Detect which cell encompasses the target text, then output its (X, Y) center coordinate. 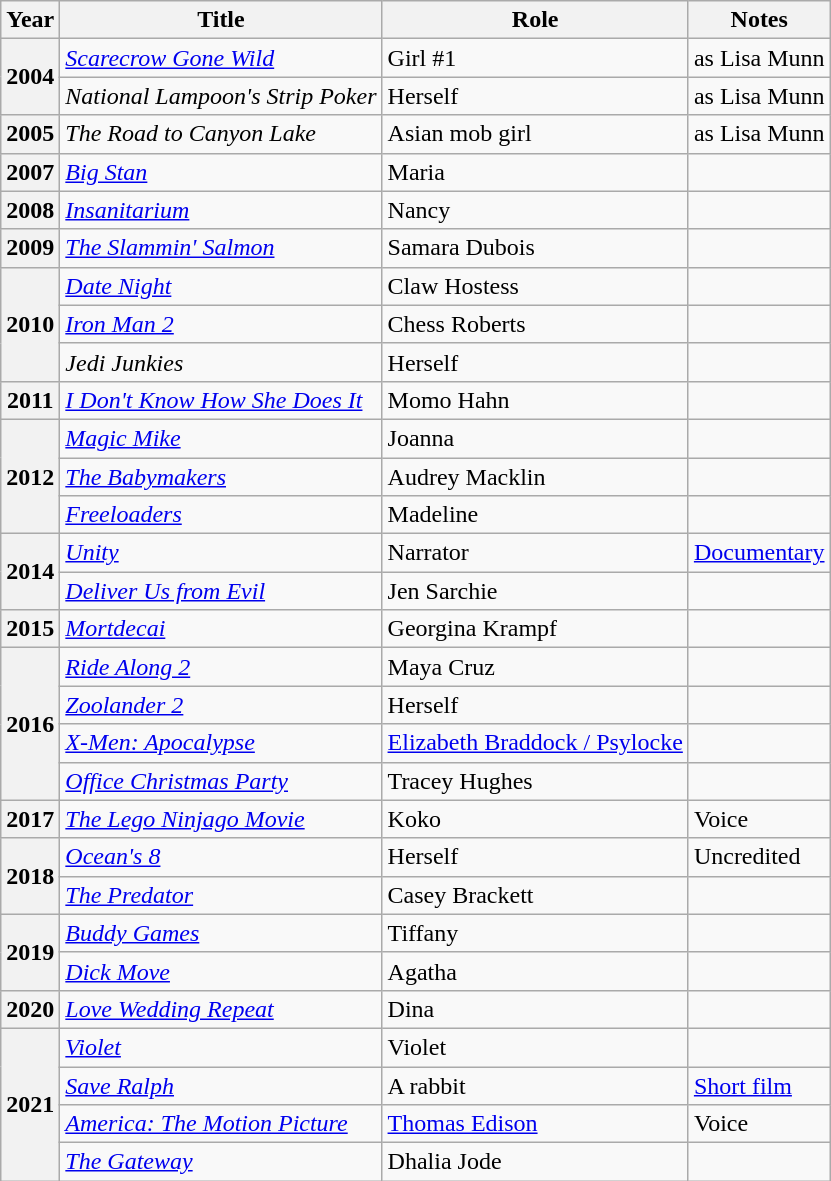
Love Wedding Repeat (221, 1009)
Maria (535, 172)
2007 (30, 172)
Elizabeth Braddock / Psylocke (535, 743)
2008 (30, 210)
2021 (30, 1104)
2018 (30, 876)
Documentary (759, 553)
Jedi Junkies (221, 362)
Big Stan (221, 172)
Nancy (535, 210)
Dhalia Jode (535, 1162)
Jen Sarchie (535, 591)
Koko (535, 819)
Notes (759, 20)
I Don't Know How She Does It (221, 400)
Mortdecai (221, 629)
2009 (30, 248)
Short film (759, 1085)
Joanna (535, 438)
Tiffany (535, 933)
Date Night (221, 286)
2017 (30, 819)
The Road to Canyon Lake (221, 134)
Magic Mike (221, 438)
Deliver Us from Evil (221, 591)
The Gateway (221, 1162)
Agatha (535, 971)
Asian mob girl (535, 134)
Zoolander 2 (221, 705)
Chess Roberts (535, 324)
The Lego Ninjago Movie (221, 819)
2014 (30, 572)
Madeline (535, 515)
The Predator (221, 895)
Samara Dubois (535, 248)
Dick Move (221, 971)
Casey Brackett (535, 895)
Scarecrow Gone Wild (221, 58)
Iron Man 2 (221, 324)
Ride Along 2 (221, 667)
Year (30, 20)
Ocean's 8 (221, 857)
Dina (535, 1009)
2019 (30, 952)
A rabbit (535, 1085)
National Lampoon's Strip Poker (221, 96)
2011 (30, 400)
2015 (30, 629)
The Slammin' Salmon (221, 248)
2010 (30, 324)
Girl #1 (535, 58)
America: The Motion Picture (221, 1124)
Insanitarium (221, 210)
Maya Cruz (535, 667)
The Babymakers (221, 477)
Unity (221, 553)
2004 (30, 77)
Buddy Games (221, 933)
Freeloaders (221, 515)
Momo Hahn (535, 400)
Georgina Krampf (535, 629)
Role (535, 20)
Office Christmas Party (221, 781)
Title (221, 20)
Claw Hostess (535, 286)
2020 (30, 1009)
2012 (30, 476)
Uncredited (759, 857)
X-Men: Apocalypse (221, 743)
2005 (30, 134)
Save Ralph (221, 1085)
Audrey Macklin (535, 477)
Narrator (535, 553)
2016 (30, 724)
Thomas Edison (535, 1124)
Tracey Hughes (535, 781)
